Return the [x, y] coordinate for the center point of the cell that contains the specified text.  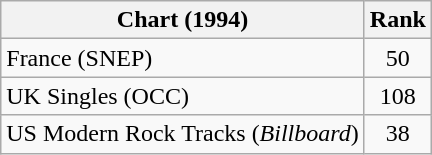
50 [398, 58]
108 [398, 96]
38 [398, 134]
France (SNEP) [183, 58]
UK Singles (OCC) [183, 96]
Chart (1994) [183, 20]
Rank [398, 20]
US Modern Rock Tracks (Billboard) [183, 134]
